Scan for the cell matching the given text and deliver its (x, y) coordinate at center. 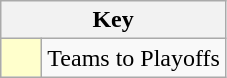
Key (114, 20)
Teams to Playoffs (134, 58)
